Find where the given text appears and provide that cell's center as (x, y) coordinate. 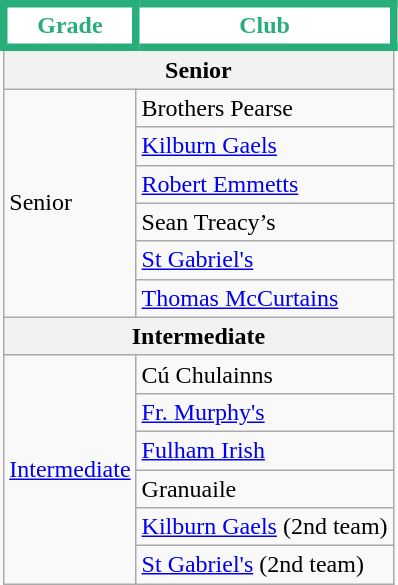
Fulham Irish (264, 450)
Robert Emmetts (264, 184)
St Gabriel's (2nd team) (264, 565)
Thomas McCurtains (264, 298)
Cú Chulainns (264, 374)
St Gabriel's (264, 260)
Sean Treacy’s (264, 222)
Kilburn Gaels (264, 146)
Grade (70, 26)
Kilburn Gaels (2nd team) (264, 527)
Fr. Murphy's (264, 412)
Granuaile (264, 489)
Brothers Pearse (264, 108)
Club (264, 26)
